Pinpoint the cell where the given text exists, returning its [X, Y] midpoint coordinate. 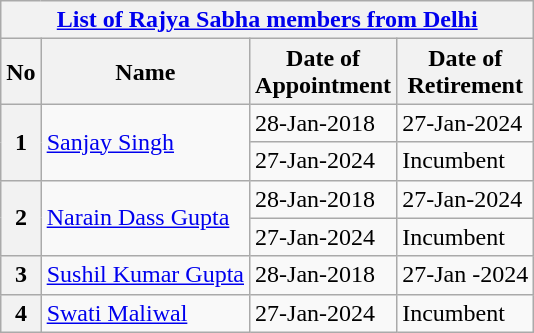
2 [21, 218]
Swati Maliwal [145, 313]
Name [145, 72]
1 [21, 142]
No [21, 72]
Narain Dass Gupta [145, 218]
Date ofRetirement [466, 72]
Sushil Kumar Gupta [145, 275]
3 [21, 275]
Date ofAppointment [324, 72]
Sanjay Singh [145, 142]
List of Rajya Sabha members from Delhi [268, 20]
27-Jan -2024 [466, 275]
4 [21, 313]
